Determine the [x, y] coordinate at the center of the cell enclosing the given text.  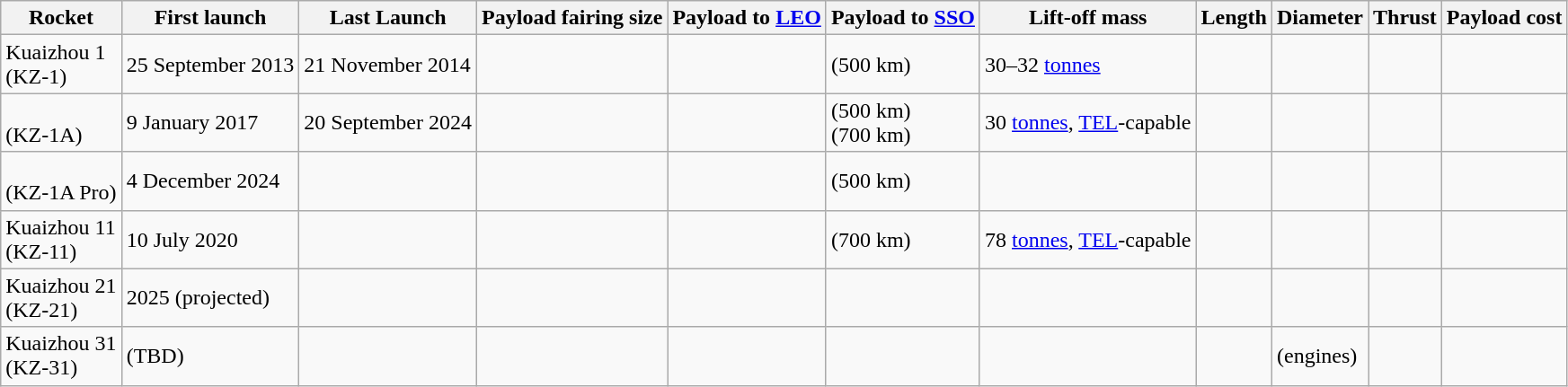
2025 (projected) [210, 298]
4 December 2024 [210, 181]
(KZ-1A) [61, 122]
Thrust [1404, 18]
(TBD) [210, 356]
(KZ-1A Pro) [61, 181]
Rocket [61, 18]
Diameter [1319, 18]
20 September 2024 [388, 122]
30–32 tonnes [1087, 65]
Payload to LEO [747, 18]
First launch [210, 18]
Length [1234, 18]
10 July 2020 [210, 239]
9 January 2017 [210, 122]
Payload to SSO [902, 18]
Kuaizhou 1(KZ-1) [61, 65]
Lift-off mass [1087, 18]
(engines) [1319, 356]
Kuaizhou 21(KZ-21) [61, 298]
21 November 2014 [388, 65]
(700 km) [902, 239]
25 September 2013 [210, 65]
Last Launch [388, 18]
Payload cost [1504, 18]
30 tonnes, TEL-capable [1087, 122]
Payload fairing size [572, 18]
Kuaizhou 11(KZ-11) [61, 239]
Kuaizhou 31(KZ-31) [61, 356]
78 tonnes, TEL-capable [1087, 239]
(500 km) (700 km) [902, 122]
